For the text-containing cell, return its midpoint in (X, Y) coordinate format. 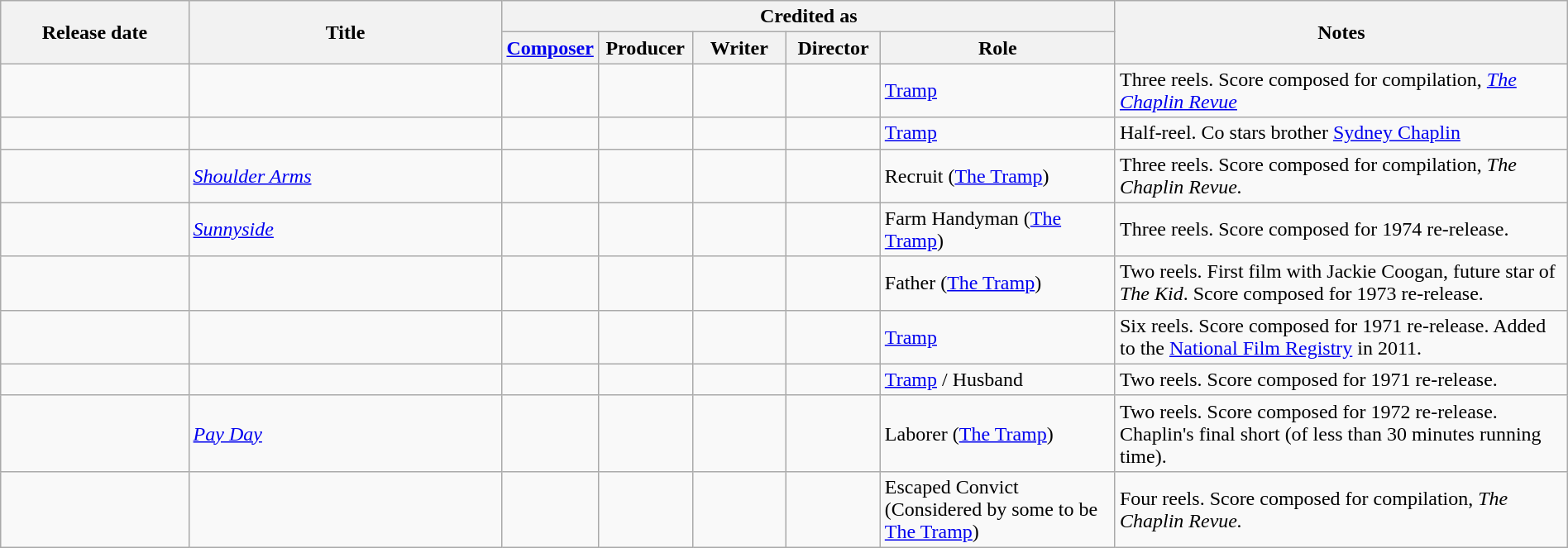
Recruit (The Tramp) (997, 175)
Shoulder Arms (346, 175)
Three reels. Score composed for compilation, The Chaplin Revue (1341, 91)
Credited as (809, 17)
Tramp / Husband (997, 379)
Producer (645, 48)
Escaped Convict (Considered by some to be The Tramp) (997, 509)
Three reels. Score composed for compilation, The Chaplin Revue. (1341, 175)
Sunnyside (346, 230)
Six reels. Score composed for 1971 re-release. Added to the National Film Registry in 2011. (1341, 337)
Three reels. Score composed for 1974 re-release. (1341, 230)
Two reels. Score composed for 1971 re-release. (1341, 379)
Release date (94, 32)
Half-reel. Co stars brother Sydney Chaplin (1341, 133)
Two reels. Score composed for 1972 re-release. Chaplin's final short (of less than 30 minutes running time). (1341, 433)
Director (834, 48)
Pay Day (346, 433)
Notes (1341, 32)
Role (997, 48)
Writer (739, 48)
Composer (550, 48)
Father (The Tramp) (997, 283)
Farm Handyman (The Tramp) (997, 230)
Four reels. Score composed for compilation, The Chaplin Revue. (1341, 509)
Laborer (The Tramp) (997, 433)
Title (346, 32)
Two reels. First film with Jackie Coogan, future star of The Kid. Score composed for 1973 re-release. (1341, 283)
